Extract the (X, Y) coordinate from the center of the cell holding the provided text.  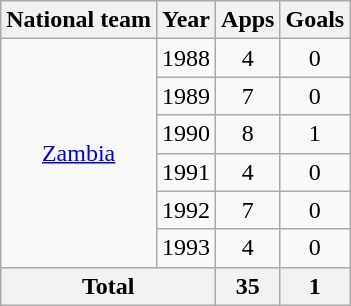
Total (108, 286)
1989 (186, 96)
Zambia (79, 153)
1988 (186, 58)
35 (248, 286)
Goals (315, 20)
1990 (186, 134)
8 (248, 134)
National team (79, 20)
1993 (186, 248)
Year (186, 20)
Apps (248, 20)
1992 (186, 210)
1991 (186, 172)
